Determine the [X, Y] coordinate at the center of the cell enclosing the given text.  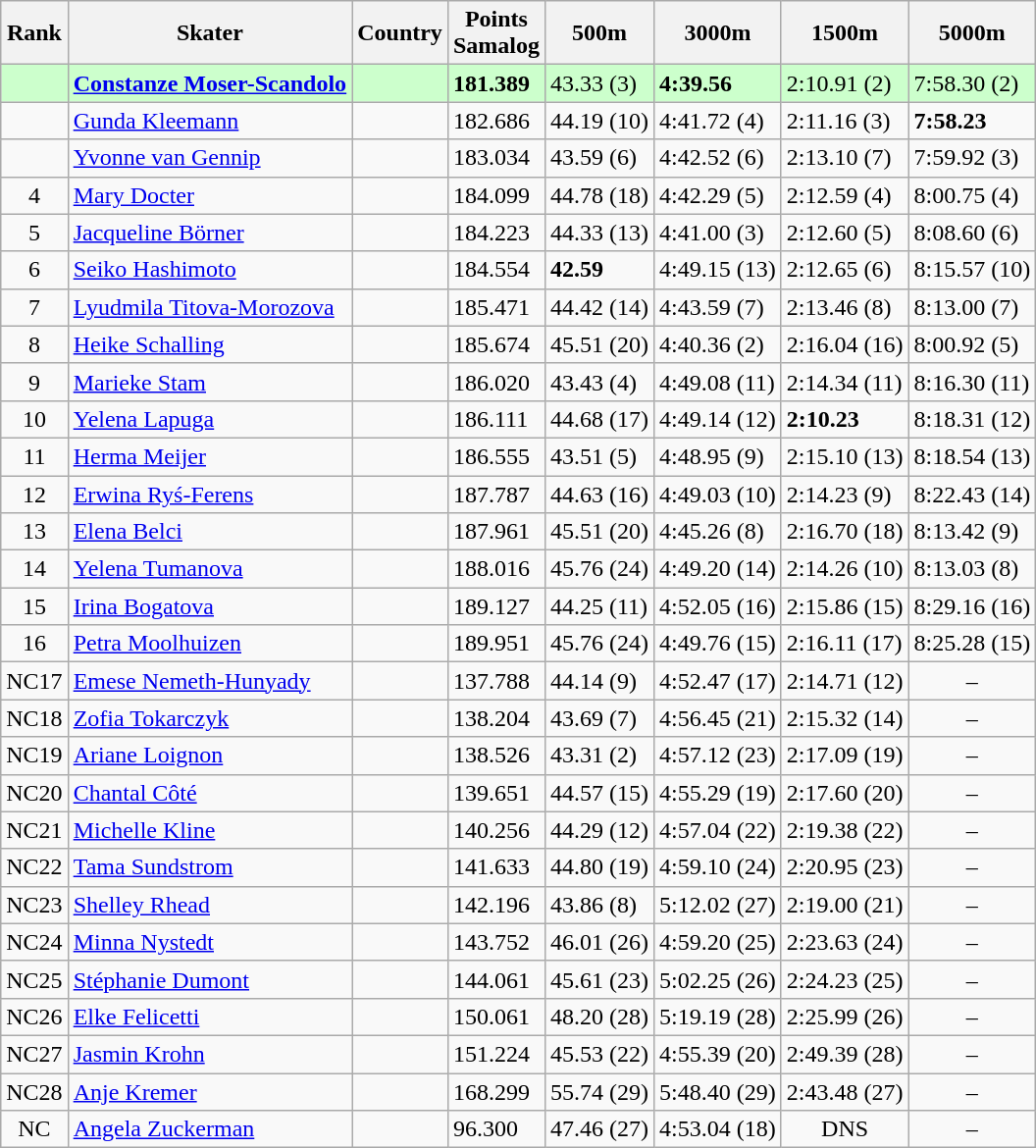
150.061 [496, 1017]
184.554 [496, 270]
NC19 [34, 756]
2:15.32 (14) [845, 718]
8:08.60 (6) [972, 233]
43.59 (6) [598, 158]
4:49.08 (11) [718, 382]
187.787 [496, 494]
Irina Bogatova [210, 606]
44.68 (17) [598, 419]
43.51 (5) [598, 456]
12 [34, 494]
NC21 [34, 830]
Rank [34, 33]
4:45.26 (8) [718, 532]
NC26 [34, 1017]
2:17.09 (19) [845, 756]
2:15.86 (15) [845, 606]
Stéphanie Dumont [210, 979]
7:59.92 (3) [972, 158]
Minna Nystedt [210, 942]
45.53 (22) [598, 1054]
2:43.48 (27) [845, 1092]
Mary Docter [210, 195]
NC [34, 1129]
NC20 [34, 793]
NC28 [34, 1092]
8:25.28 (15) [972, 644]
8:22.43 (14) [972, 494]
2:14.23 (9) [845, 494]
4:49.20 (14) [718, 569]
2:11.16 (3) [845, 121]
2:14.26 (10) [845, 569]
Petra Moolhuizen [210, 644]
181.389 [496, 83]
NC22 [34, 867]
43.43 (4) [598, 382]
4:48.95 (9) [718, 456]
4:55.29 (19) [718, 793]
2:49.39 (28) [845, 1054]
184.223 [496, 233]
8:13.42 (9) [972, 532]
8:00.92 (5) [972, 344]
4:55.39 (20) [718, 1054]
5:12.02 (27) [718, 905]
188.016 [496, 569]
143.752 [496, 942]
16 [34, 644]
43.33 (3) [598, 83]
Shelley Rhead [210, 905]
2:10.91 (2) [845, 83]
44.80 (19) [598, 867]
140.256 [496, 830]
4:41.72 (4) [718, 121]
44.42 (14) [598, 307]
44.57 (15) [598, 793]
186.020 [496, 382]
44.19 (10) [598, 121]
8:18.54 (13) [972, 456]
4:57.12 (23) [718, 756]
Yelena Tumanova [210, 569]
11 [34, 456]
4:40.36 (2) [718, 344]
9 [34, 382]
8:13.03 (8) [972, 569]
2:14.71 (12) [845, 681]
8:16.30 (11) [972, 382]
5 [34, 233]
44.63 (16) [598, 494]
2:10.23 [845, 419]
189.127 [496, 606]
7:58.23 [972, 121]
151.224 [496, 1054]
Yvonne van Gennip [210, 158]
Seiko Hashimoto [210, 270]
Jasmin Krohn [210, 1054]
186.555 [496, 456]
2:19.38 (22) [845, 830]
142.196 [496, 905]
Herma Meijer [210, 456]
2:24.23 (25) [845, 979]
43.69 (7) [598, 718]
2:12.65 (6) [845, 270]
Marieke Stam [210, 382]
4:56.45 (21) [718, 718]
500m [598, 33]
3000m [718, 33]
8:29.16 (16) [972, 606]
2:12.59 (4) [845, 195]
8:15.57 (10) [972, 270]
Jacqueline Börner [210, 233]
4:59.20 (25) [718, 942]
10 [34, 419]
Ariane Loignon [210, 756]
14 [34, 569]
Erwina Ryś-Ferens [210, 494]
138.526 [496, 756]
139.651 [496, 793]
2:19.00 (21) [845, 905]
185.674 [496, 344]
182.686 [496, 121]
4:49.76 (15) [718, 644]
Chantal Côté [210, 793]
4:49.14 (12) [718, 419]
Tama Sundstrom [210, 867]
168.299 [496, 1092]
Angela Zuckerman [210, 1129]
7:58.30 (2) [972, 83]
8:13.00 (7) [972, 307]
4:42.29 (5) [718, 195]
2:13.10 (7) [845, 158]
44.33 (13) [598, 233]
47.46 (27) [598, 1129]
44.78 (18) [598, 195]
141.633 [496, 867]
2:25.99 (26) [845, 1017]
4 [34, 195]
Anje Kremer [210, 1092]
DNS [845, 1129]
7 [34, 307]
Heike Schalling [210, 344]
NC25 [34, 979]
4:49.15 (13) [718, 270]
Zofia Tokarczyk [210, 718]
4:53.04 (18) [718, 1129]
NC17 [34, 681]
Lyudmila Titova-Morozova [210, 307]
Gunda Kleemann [210, 121]
4:42.52 (6) [718, 158]
5:02.25 (26) [718, 979]
4:41.00 (3) [718, 233]
5:48.40 (29) [718, 1092]
8:00.75 (4) [972, 195]
184.099 [496, 195]
2:14.34 (11) [845, 382]
NC23 [34, 905]
15 [34, 606]
4:49.03 (10) [718, 494]
Michelle Kline [210, 830]
55.74 (29) [598, 1092]
4:59.10 (24) [718, 867]
185.471 [496, 307]
2:23.63 (24) [845, 942]
46.01 (26) [598, 942]
2:13.46 (8) [845, 307]
4:39.56 [718, 83]
Elke Felicetti [210, 1017]
44.14 (9) [598, 681]
48.20 (28) [598, 1017]
44.29 (12) [598, 830]
Yelena Lapuga [210, 419]
5:19.19 (28) [718, 1017]
137.788 [496, 681]
144.061 [496, 979]
96.300 [496, 1129]
2:16.70 (18) [845, 532]
Constanze Moser-Scandolo [210, 83]
2:20.95 (23) [845, 867]
138.204 [496, 718]
4:57.04 (22) [718, 830]
189.951 [496, 644]
2:17.60 (20) [845, 793]
8 [34, 344]
2:16.11 (17) [845, 644]
6 [34, 270]
42.59 [598, 270]
Points Samalog [496, 33]
4:52.05 (16) [718, 606]
186.111 [496, 419]
183.034 [496, 158]
Country [400, 33]
187.961 [496, 532]
2:12.60 (5) [845, 233]
8:18.31 (12) [972, 419]
45.61 (23) [598, 979]
1500m [845, 33]
Emese Nemeth-Hunyady [210, 681]
NC27 [34, 1054]
Elena Belci [210, 532]
NC24 [34, 942]
2:15.10 (13) [845, 456]
43.86 (8) [598, 905]
NC18 [34, 718]
13 [34, 532]
4:52.47 (17) [718, 681]
4:43.59 (7) [718, 307]
5000m [972, 33]
Skater [210, 33]
2:16.04 (16) [845, 344]
44.25 (11) [598, 606]
43.31 (2) [598, 756]
